Return (x, y) of the center of cell containing provided text 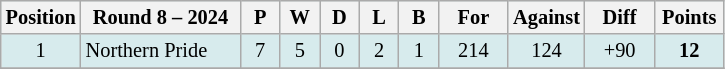
B (419, 17)
L (379, 17)
7 (260, 51)
Round 8 – 2024 (161, 17)
Diff (620, 17)
W (300, 17)
Position (41, 17)
0 (340, 51)
5 (300, 51)
12 (689, 51)
For (474, 17)
P (260, 17)
Northern Pride (161, 51)
D (340, 17)
2 (379, 51)
Points (689, 17)
+90 (620, 51)
Against (546, 17)
124 (546, 51)
214 (474, 51)
